Pinpoint the cell where the given text exists, returning its (X, Y) midpoint coordinate. 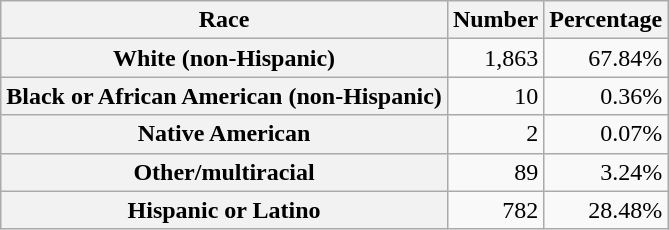
Black or African American (non-Hispanic) (224, 96)
Other/multiracial (224, 172)
Native American (224, 134)
10 (495, 96)
Hispanic or Latino (224, 210)
67.84% (606, 58)
0.36% (606, 96)
3.24% (606, 172)
782 (495, 210)
89 (495, 172)
Number (495, 20)
1,863 (495, 58)
0.07% (606, 134)
Race (224, 20)
28.48% (606, 210)
2 (495, 134)
Percentage (606, 20)
White (non-Hispanic) (224, 58)
